For the text-containing cell, return its midpoint in (x, y) coordinate format. 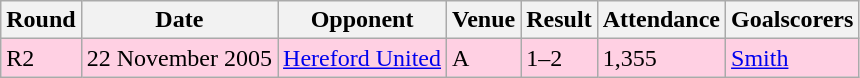
Smith (792, 58)
Result (559, 20)
Hereford United (362, 58)
Venue (484, 20)
R2 (41, 58)
A (484, 58)
1–2 (559, 58)
1,355 (661, 58)
22 November 2005 (179, 58)
Date (179, 20)
Attendance (661, 20)
Opponent (362, 20)
Round (41, 20)
Goalscorers (792, 20)
